Determine the (X, Y) coordinate at the center of the cell enclosing the given text.  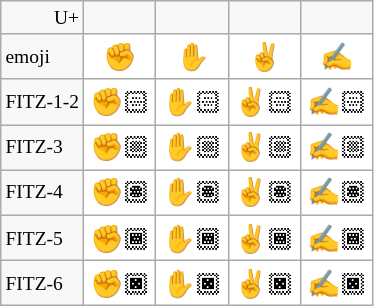
✍️🏻 (337, 102)
✋️🏿 (192, 282)
✋️🏽 (192, 192)
✌️🏿 (264, 282)
✋️🏾 (192, 238)
✍️🏼 (337, 148)
U+ (42, 18)
✊️🏽 (120, 192)
✌️🏻 (264, 102)
✍️🏿 (337, 282)
✌️🏽 (264, 192)
FITZ-6 (42, 282)
✍️ (337, 56)
FITZ-4 (42, 192)
✋️🏻 (192, 102)
✌️🏼 (264, 148)
emoji (42, 56)
✋️🏼 (192, 148)
FITZ-3 (42, 148)
✋️ (192, 56)
✊️🏾 (120, 238)
✍️🏾 (337, 238)
FITZ-5 (42, 238)
✊️ (120, 56)
✊️🏻 (120, 102)
✌️🏾 (264, 238)
FITZ-1-2 (42, 102)
✍️🏽 (337, 192)
✌️ (264, 56)
✊️🏿 (120, 282)
✊️🏼 (120, 148)
